Find where the given text appears and provide that cell's center as [X, Y] coordinate. 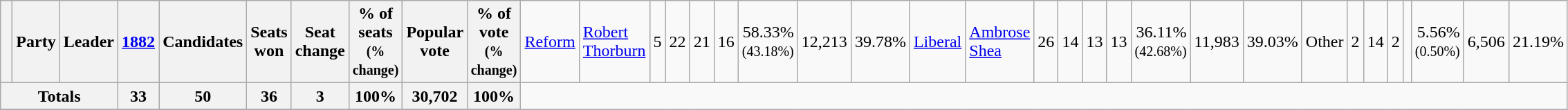
Other [1325, 42]
22 [678, 42]
Reform [550, 42]
% of seats(% change) [376, 42]
5.56%(0.50%) [1437, 42]
12,213 [824, 42]
3 [320, 96]
Candidates [203, 42]
Seat change [320, 42]
21 [701, 42]
33 [138, 96]
Liberal [937, 42]
26 [1046, 42]
Party [36, 42]
58.33%(43.18%) [768, 42]
Leader [89, 42]
39.78% [880, 42]
5 [657, 42]
50 [203, 96]
30,702 [434, 96]
11,983 [1217, 42]
Robert Thorburn [614, 42]
Totals [59, 96]
Seats won [269, 42]
36.11%(42.68%) [1161, 42]
6,506 [1486, 42]
Ambrose Shea [1000, 42]
39.03% [1273, 42]
21.19% [1538, 42]
1882 [138, 42]
% of vote(% change) [494, 42]
36 [269, 96]
Popular vote [434, 42]
16 [726, 42]
